Search for the cell housing the specified text and yield its (x, y) center coordinate. 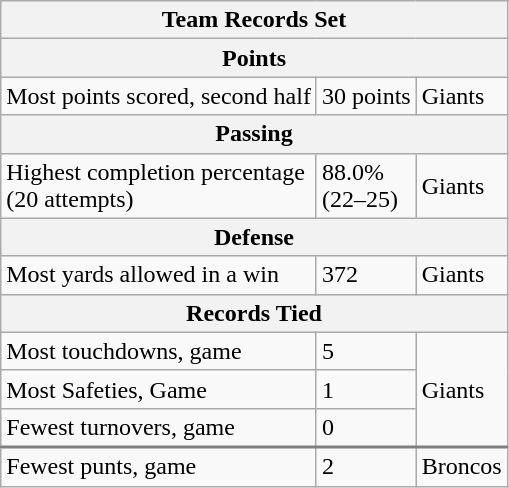
Fewest punts, game (159, 466)
2 (366, 466)
30 points (366, 96)
Fewest turnovers, game (159, 428)
5 (366, 351)
1 (366, 389)
Highest completion percentage (20 attempts) (159, 186)
Most yards allowed in a win (159, 275)
88.0%(22–25) (366, 186)
Defense (254, 237)
Most Safeties, Game (159, 389)
Points (254, 58)
Most touchdowns, game (159, 351)
Most points scored, second half (159, 96)
0 (366, 428)
Records Tied (254, 313)
Passing (254, 134)
Team Records Set (254, 20)
Broncos (462, 466)
372 (366, 275)
